Scan for the cell matching the given text and deliver its [X, Y] coordinate at center. 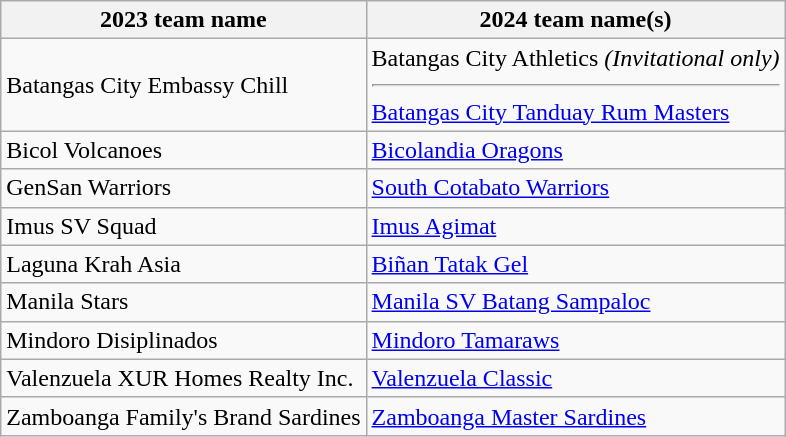
Valenzuela XUR Homes Realty Inc. [184, 378]
Manila SV Batang Sampaloc [576, 302]
Manila Stars [184, 302]
Imus Agimat [576, 226]
Valenzuela Classic [576, 378]
Batangas City Athletics (Invitational only) Batangas City Tanduay Rum Masters [576, 85]
South Cotabato Warriors [576, 188]
Laguna Krah Asia [184, 264]
Mindoro Tamaraws [576, 340]
GenSan Warriors [184, 188]
Batangas City Embassy Chill [184, 85]
Mindoro Disiplinados [184, 340]
Zamboanga Master Sardines [576, 416]
Bicolandia Oragons [576, 150]
Biñan Tatak Gel [576, 264]
Bicol Volcanoes [184, 150]
2024 team name(s) [576, 20]
Zamboanga Family's Brand Sardines [184, 416]
2023 team name [184, 20]
Imus SV Squad [184, 226]
